Search for the cell housing the specified text and yield its [x, y] center coordinate. 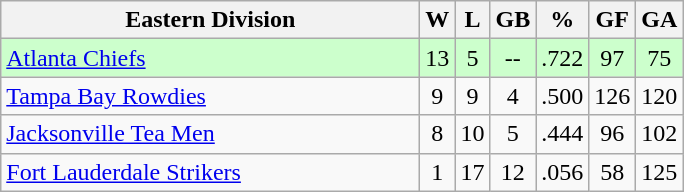
120 [660, 96]
.722 [562, 58]
17 [472, 172]
Tampa Bay Rowdies [210, 96]
102 [660, 134]
4 [513, 96]
GB [513, 20]
10 [472, 134]
1 [438, 172]
.056 [562, 172]
13 [438, 58]
8 [438, 134]
12 [513, 172]
.500 [562, 96]
GA [660, 20]
GF [612, 20]
L [472, 20]
Jacksonville Tea Men [210, 134]
W [438, 20]
-- [513, 58]
% [562, 20]
Eastern Division [210, 20]
.444 [562, 134]
Atlanta Chiefs [210, 58]
58 [612, 172]
97 [612, 58]
75 [660, 58]
126 [612, 96]
96 [612, 134]
125 [660, 172]
Fort Lauderdale Strikers [210, 172]
